From the cell containing the given text, extract its center point as (x, y) coordinate. 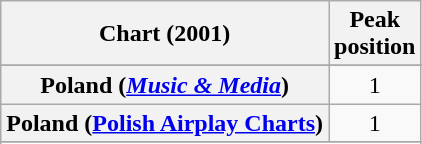
Peakposition (375, 34)
Chart (2001) (165, 34)
Poland (Music & Media) (165, 85)
Poland (Polish Airplay Charts) (165, 123)
